Locate the cell with the specified text and output its [X, Y] center coordinate. 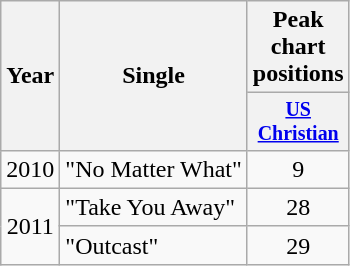
9 [298, 169]
"Outcast" [154, 245]
Peak chart positions [298, 47]
US Christian [298, 122]
Year [30, 76]
Single [154, 76]
29 [298, 245]
2011 [30, 226]
28 [298, 207]
2010 [30, 169]
"Take You Away" [154, 207]
"No Matter What" [154, 169]
